Provide the [x, y] coordinate of the cell's center where the given text is located.  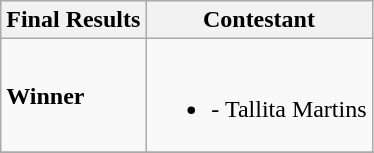
Contestant [259, 20]
Final Results [74, 20]
- Tallita Martins [259, 96]
Winner [74, 96]
